From the cell containing the given text, extract its center point as [x, y] coordinate. 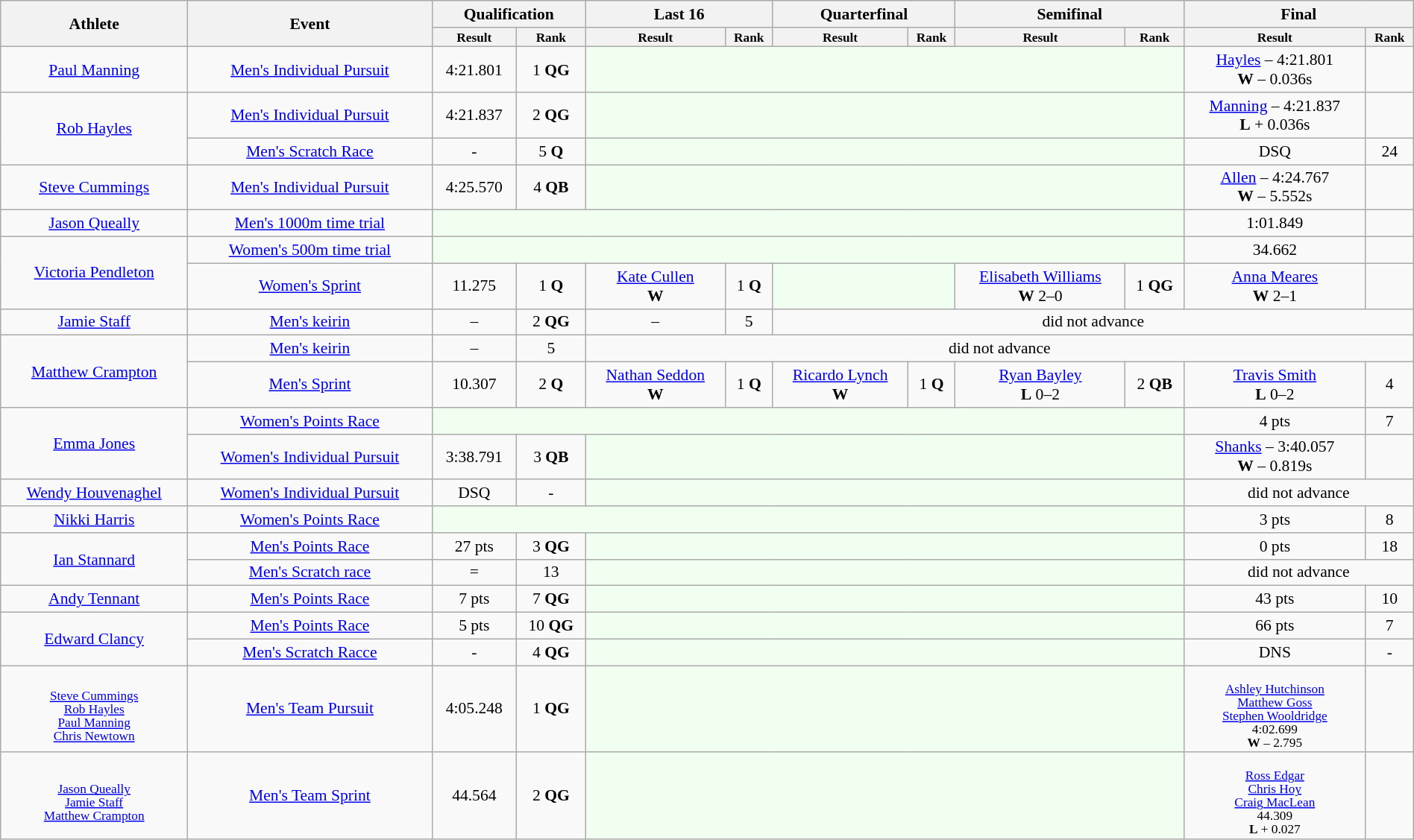
Final [1298, 14]
Event [310, 24]
18 [1389, 546]
Manning – 4:21.837L + 0.036s [1275, 115]
2 QB [1154, 385]
Qualification [509, 14]
Nathan SeddonW [655, 385]
Ross EdgarChris HoyCraig MacLean 44.309L + 0.027 [1275, 795]
4 QG [550, 652]
Men's Scratch Race [310, 151]
4:25.570 [474, 188]
4:21.837 [474, 115]
7 pts [474, 599]
4 pts [1275, 421]
2 Q [550, 385]
Men's Team Sprint [310, 795]
66 pts [1275, 626]
Victoria Pendleton [94, 273]
Men's Team Pursuit [310, 709]
DNS [1275, 652]
Men's Scratch Racce [310, 652]
Women's 500m time trial [310, 250]
7 QG [550, 599]
Jason Queally [94, 224]
1:01.849 [1275, 224]
8 [1389, 520]
= [474, 573]
Hayles – 4:21.801W – 0.036s [1275, 70]
3 pts [1275, 520]
Steve CummingsRob HaylesPaul ManningChris Newtown [94, 709]
Women's Sprint [310, 286]
Men's 1000m time trial [310, 224]
0 pts [1275, 546]
Steve Cummings [94, 188]
Allen – 4:24.767W – 5.552s [1275, 188]
3:38.791 [474, 458]
10 [1389, 599]
Paul Manning [94, 70]
11.275 [474, 286]
10.307 [474, 385]
4:21.801 [474, 70]
3 QG [550, 546]
Emma Jones [94, 444]
Semifinal [1069, 14]
24 [1389, 151]
Men's Scratch race [310, 573]
44.564 [474, 795]
Last 16 [679, 14]
Anna MearesW 2–1 [1275, 286]
4:05.248 [474, 709]
10 QG [550, 626]
Matthew Crampton [94, 371]
Shanks – 3:40.057W – 0.819s [1275, 458]
Rob Hayles [94, 128]
Ashley HutchinsonMatthew GossStephen Wooldridge 4:02.699W – 2.795 [1275, 709]
5 Q [550, 151]
Elisabeth WilliamsW 2–0 [1040, 286]
43 pts [1275, 599]
Athlete [94, 24]
Edward Clancy [94, 640]
13 [550, 573]
Ricardo LynchW [840, 385]
Wendy Houvenaghel [94, 493]
Andy Tennant [94, 599]
Kate CullenW [655, 286]
Jamie Staff [94, 323]
Ryan BayleyL 0–2 [1040, 385]
4 QB [550, 188]
3 QB [550, 458]
5 pts [474, 626]
4 [1389, 385]
Travis SmithL 0–2 [1275, 385]
Jason QueallyJamie StaffMatthew Crampton [94, 795]
27 pts [474, 546]
Ian Stannard [94, 559]
Men's Sprint [310, 385]
Quarterfinal [864, 14]
34.662 [1275, 250]
Nikki Harris [94, 520]
